Find where the given text appears and provide that cell's center as (x, y) coordinate. 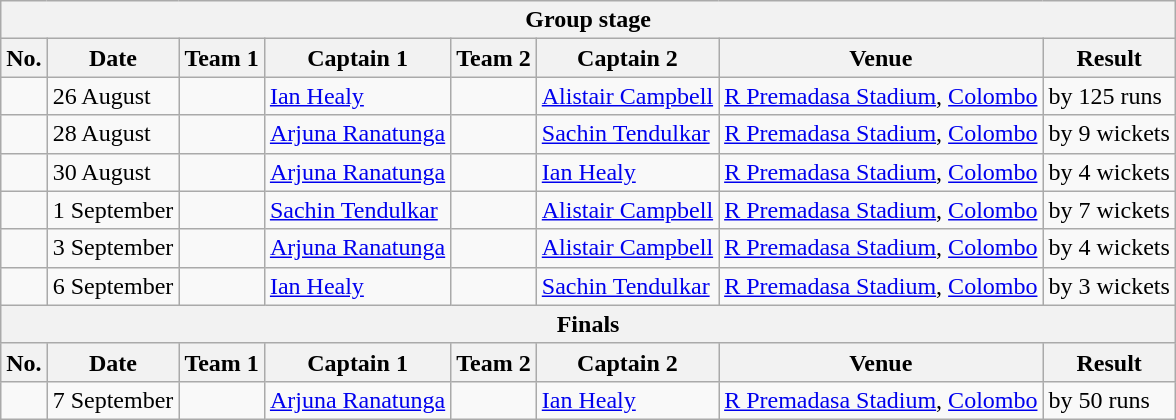
7 September (113, 400)
by 3 wickets (1109, 286)
by 50 runs (1109, 400)
by 125 runs (1109, 96)
26 August (113, 96)
by 7 wickets (1109, 210)
by 9 wickets (1109, 134)
6 September (113, 286)
28 August (113, 134)
3 September (113, 248)
Group stage (588, 20)
Finals (588, 324)
30 August (113, 172)
1 September (113, 210)
